Pinpoint the cell where the given text exists, returning its [x, y] midpoint coordinate. 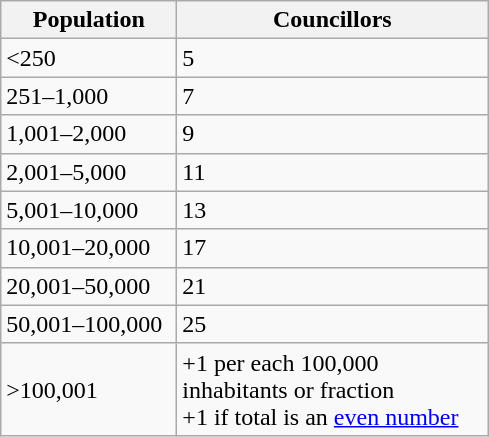
Population [89, 20]
251–1,000 [89, 96]
13 [332, 210]
+1 per each 100,000 inhabitants or fraction+1 if total is an even number [332, 389]
25 [332, 324]
9 [332, 134]
5 [332, 58]
21 [332, 286]
2,001–5,000 [89, 172]
Councillors [332, 20]
>100,001 [89, 389]
7 [332, 96]
5,001–10,000 [89, 210]
20,001–50,000 [89, 286]
11 [332, 172]
17 [332, 248]
1,001–2,000 [89, 134]
50,001–100,000 [89, 324]
10,001–20,000 [89, 248]
<250 [89, 58]
